For the text-containing cell, return its midpoint in [x, y] coordinate format. 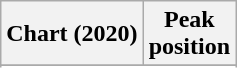
Peakposition [189, 34]
Chart (2020) [72, 34]
